Detect which cell encompasses the target text, then output its (X, Y) center coordinate. 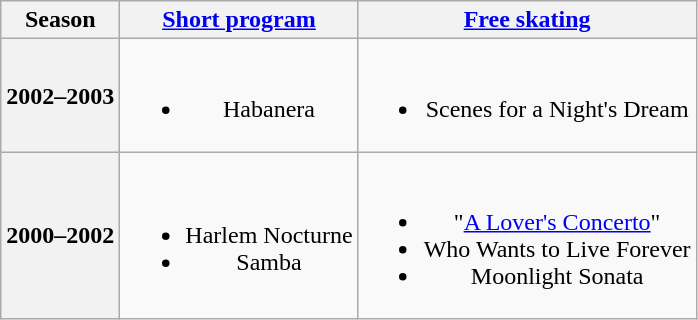
Harlem Nocturne Samba (239, 236)
Short program (239, 20)
Season (60, 20)
"A Lover's Concerto" Who Wants to Live Forever Moonlight Sonata (527, 236)
Free skating (527, 20)
2002–2003 (60, 96)
Scenes for a Night's Dream (527, 96)
2000–2002 (60, 236)
Habanera (239, 96)
